From the cell containing the given text, extract its center point as (x, y) coordinate. 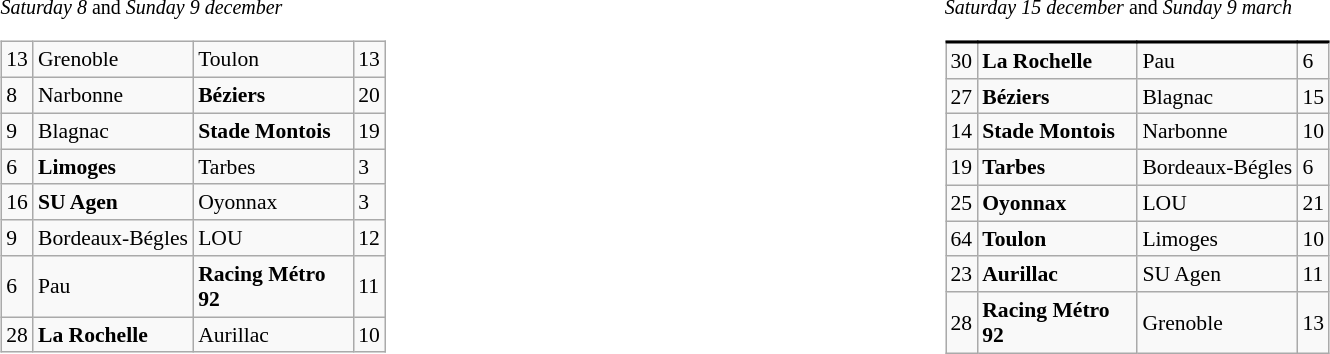
27 (962, 96)
8 (17, 95)
20 (369, 95)
25 (962, 203)
30 (962, 60)
16 (17, 202)
21 (1313, 203)
14 (962, 132)
15 (1313, 96)
12 (369, 238)
23 (962, 274)
64 (962, 239)
